Detect which cell encompasses the target text, then output its [X, Y] center coordinate. 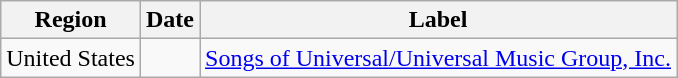
Label [438, 20]
Region [71, 20]
Date [170, 20]
United States [71, 58]
Songs of Universal/Universal Music Group, Inc. [438, 58]
